Locate the cell with the specified text and output its (x, y) center coordinate. 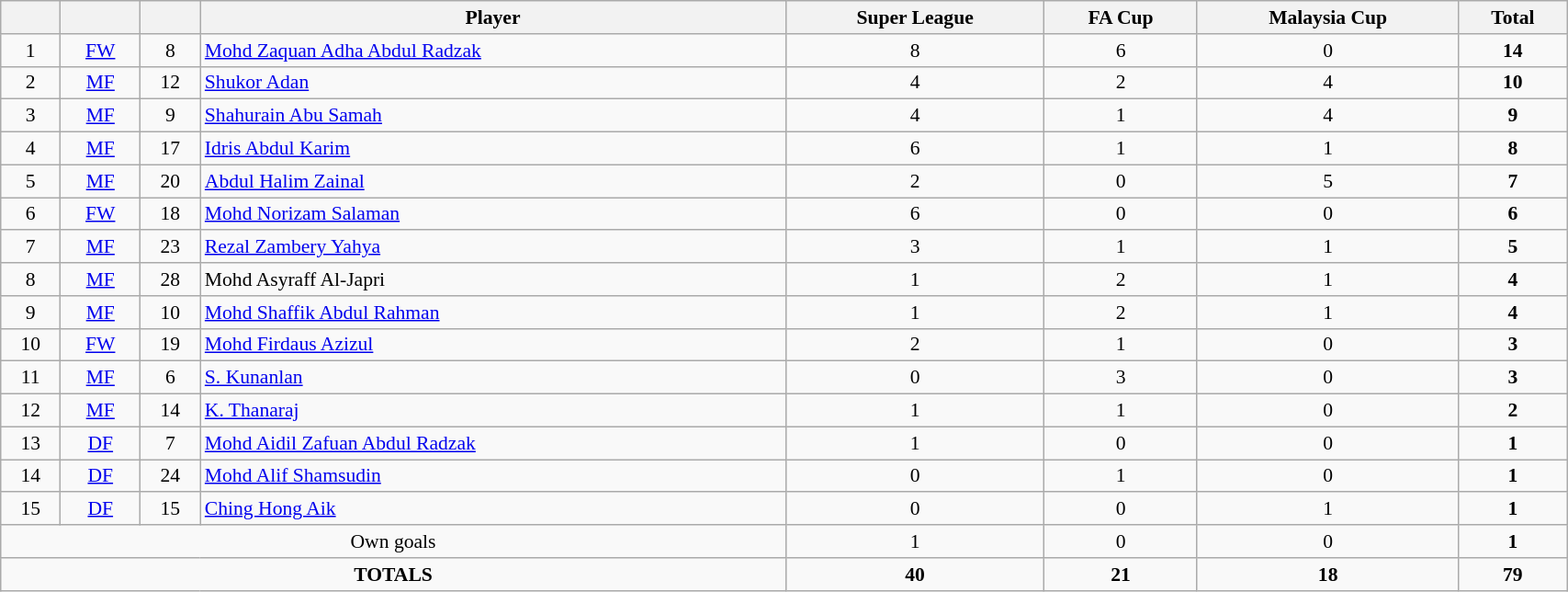
79 (1513, 575)
24 (171, 476)
Ching Hong Aik (492, 509)
21 (1121, 575)
TOTALS (393, 575)
19 (171, 345)
Shukor Adan (492, 83)
Own goals (393, 541)
Mohd Shaffik Abdul Rahman (492, 313)
20 (171, 181)
Shahurain Abu Samah (492, 116)
K. Thanaraj (492, 411)
Rezal Zambery Yahya (492, 247)
Mohd Aidil Zafuan Abdul Radzak (492, 443)
FA Cup (1121, 17)
Abdul Halim Zainal (492, 181)
Mohd Alif Shamsudin (492, 476)
Player (492, 17)
11 (31, 378)
28 (171, 279)
Total (1513, 17)
Malaysia Cup (1328, 17)
13 (31, 443)
Mohd Firdaus Azizul (492, 345)
40 (915, 575)
Mohd Norizam Salaman (492, 214)
S. Kunanlan (492, 378)
Idris Abdul Karim (492, 149)
23 (171, 247)
Mohd Zaquan Adha Abdul Radzak (492, 51)
17 (171, 149)
Mohd Asyraff Al-Japri (492, 279)
Super League (915, 17)
